Search for the cell housing the specified text and yield its [x, y] center coordinate. 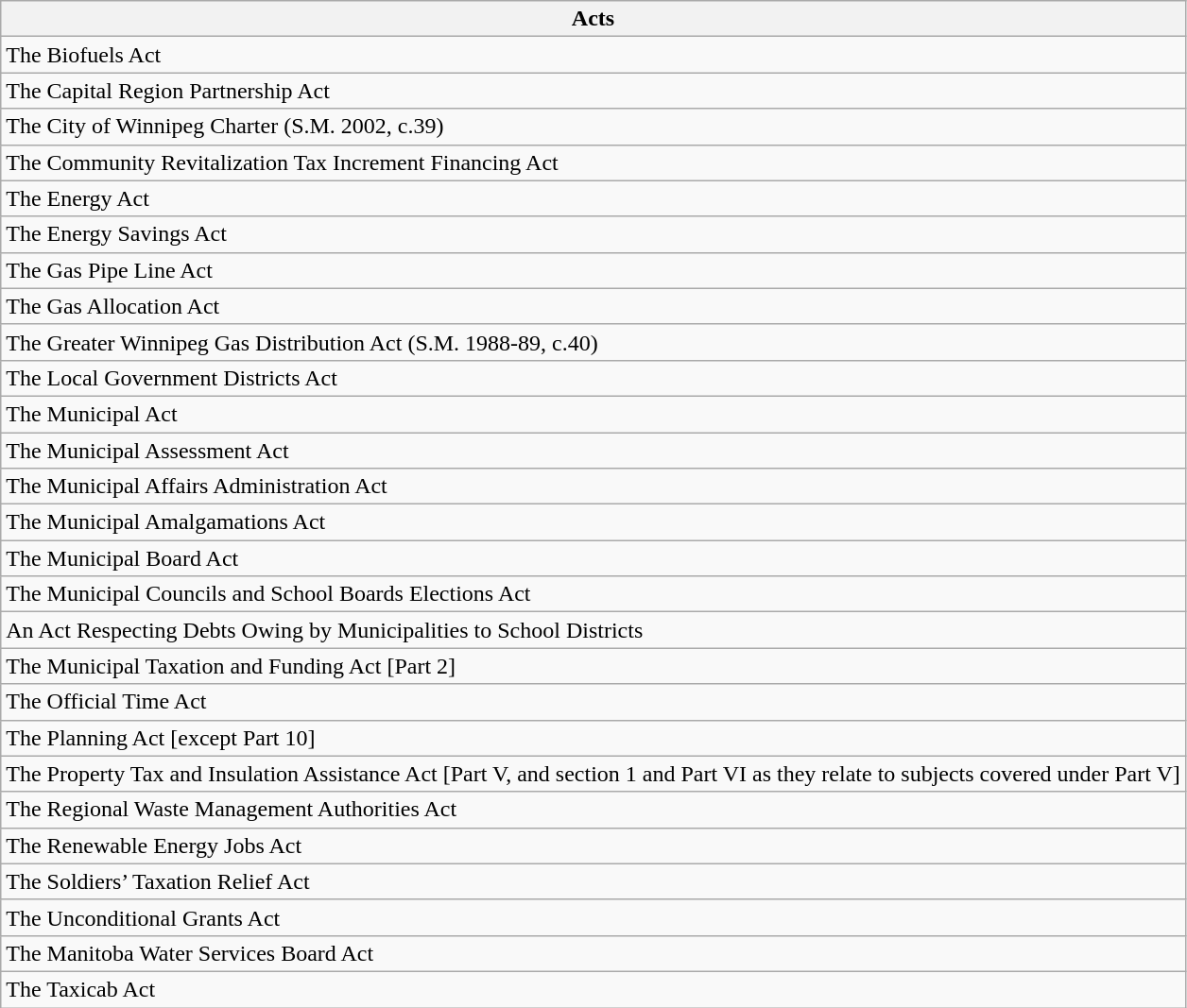
The Biofuels Act [593, 55]
The Gas Pipe Line Act [593, 270]
The Manitoba Water Services Board Act [593, 953]
The City of Winnipeg Charter (S.M. 2002, c.39) [593, 127]
The Municipal Councils and School Boards Elections Act [593, 594]
The Energy Act [593, 198]
The Renewable Energy Jobs Act [593, 846]
The Municipal Amalgamations Act [593, 522]
The Unconditional Grants Act [593, 917]
The Community Revitalization Tax Increment Financing Act [593, 162]
The Regional Waste Management Authorities Act [593, 810]
The Municipal Assessment Act [593, 451]
The Planning Act [except Part 10] [593, 738]
The Taxicab Act [593, 989]
An Act Respecting Debts Owing by Municipalities to School Districts [593, 630]
The Greater Winnipeg Gas Distribution Act (S.M. 1988-89, c.40) [593, 342]
Acts [593, 19]
The Gas Allocation Act [593, 306]
The Energy Savings Act [593, 234]
The Capital Region Partnership Act [593, 91]
The Municipal Act [593, 414]
The Property Tax and Insulation Assistance Act [Part V, and section 1 and Part VI as they relate to subjects covered under Part V] [593, 774]
The Municipal Affairs Administration Act [593, 487]
The Local Government Districts Act [593, 378]
The Municipal Board Act [593, 558]
The Soldiers’ Taxation Relief Act [593, 881]
The Official Time Act [593, 702]
The Municipal Taxation and Funding Act [Part 2] [593, 666]
